Determine the [X, Y] coordinate at the center of the cell enclosing the given text.  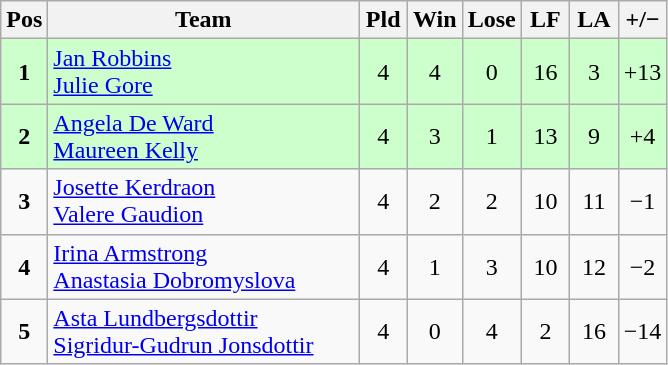
Pld [384, 20]
LA [594, 20]
9 [594, 136]
LF [546, 20]
13 [546, 136]
Win [434, 20]
−14 [642, 332]
Lose [492, 20]
Pos [24, 20]
12 [594, 266]
11 [594, 202]
+/− [642, 20]
+4 [642, 136]
Jan Robbins Julie Gore [204, 72]
Asta Lundbergsdottir Sigridur-Gudrun Jonsdottir [204, 332]
Irina Armstrong Anastasia Dobromyslova [204, 266]
+13 [642, 72]
5 [24, 332]
−1 [642, 202]
−2 [642, 266]
Angela De Ward Maureen Kelly [204, 136]
Team [204, 20]
Josette Kerdraon Valere Gaudion [204, 202]
